Pinpoint the cell where the given text exists, returning its (X, Y) midpoint coordinate. 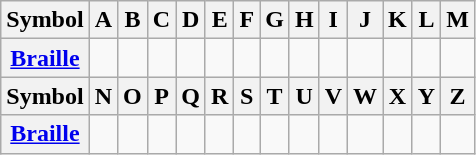
W (366, 96)
A (103, 20)
B (133, 20)
L (426, 20)
T (275, 96)
D (191, 20)
H (304, 20)
O (133, 96)
X (398, 96)
M (458, 20)
I (333, 20)
N (103, 96)
K (398, 20)
S (247, 96)
Q (191, 96)
V (333, 96)
C (161, 20)
E (219, 20)
J (366, 20)
F (247, 20)
Z (458, 96)
P (161, 96)
U (304, 96)
R (219, 96)
G (275, 20)
Y (426, 96)
